Extract the [X, Y] coordinate from the center of the cell holding the provided text.  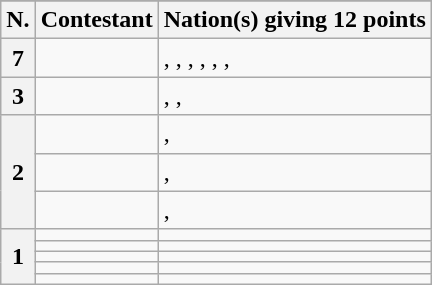
7 [18, 58]
Contestant [96, 20]
1 [18, 256]
, , [294, 96]
Nation(s) giving 12 points [294, 20]
3 [18, 96]
, , , , , , [294, 58]
2 [18, 172]
N. [18, 20]
